Scan for the cell matching the given text and deliver its (x, y) coordinate at center. 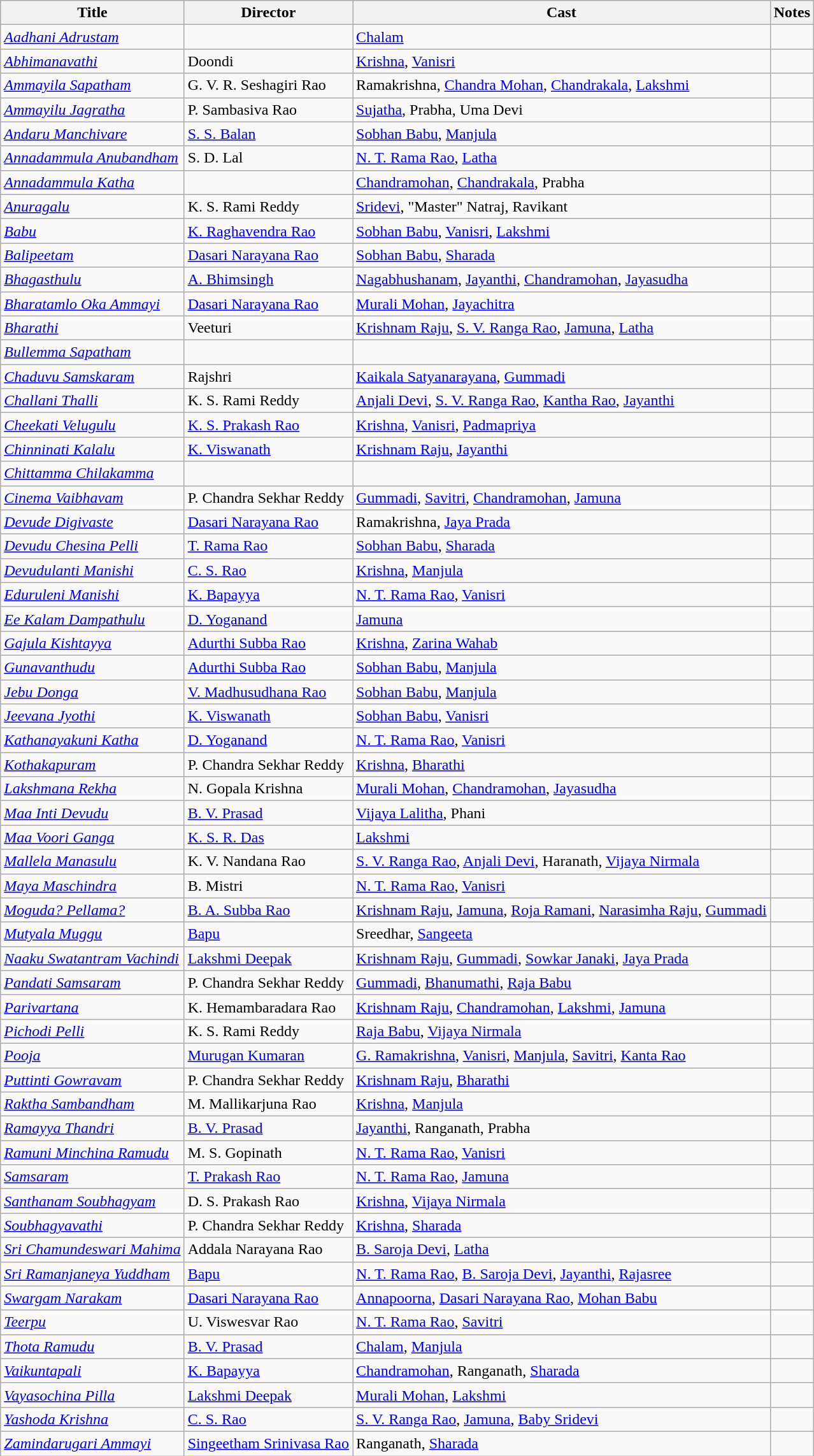
Sobhan Babu, Vanisri, Lakshmi (562, 231)
Pandati Samsaram (92, 983)
Chaduvu Samskaram (92, 377)
Krishnam Raju, S. V. Ranga Rao, Jamuna, Latha (562, 328)
Krishnam Raju, Chandramohan, Lakshmi, Jamuna (562, 1007)
N. T. Rama Rao, Jamuna (562, 1177)
S. V. Ranga Rao, Jamuna, Baby Sridevi (562, 1419)
Babu (92, 231)
Annapoorna, Dasari Narayana Rao, Mohan Babu (562, 1298)
Krishna, Vijaya Nirmala (562, 1201)
Director (268, 13)
Bharathi (92, 328)
Notes (792, 13)
G. V. R. Seshagiri Rao (268, 85)
Cast (562, 13)
Teerpu (92, 1322)
Ramuni Minchina Ramudu (92, 1153)
Ee Kalam Dampathulu (92, 619)
K. S. R. Das (268, 837)
Kaikala Satyanarayana, Gummadi (562, 377)
Balipeetam (92, 255)
Sobhan Babu, Vanisri (562, 716)
Krishnam Raju, Gummadi, Sowkar Janaki, Jaya Prada (562, 958)
Addala Narayana Rao (268, 1250)
S. V. Ranga Rao, Anjali Devi, Haranath, Vijaya Nirmala (562, 861)
Krishna, Sharada (562, 1225)
N. T. Rama Rao, B. Saroja Devi, Jayanthi, Rajasree (562, 1274)
A. Bhimsingh (268, 279)
Kathanayakuni Katha (92, 740)
Krishnam Raju, Jayanthi (562, 449)
Mutyala Muggu (92, 934)
Gajula Kishtayya (92, 643)
Pooja (92, 1055)
Devude Digivaste (92, 522)
Bhagasthulu (92, 279)
Vaikuntapali (92, 1371)
Veeturi (268, 328)
B. Saroja Devi, Latha (562, 1250)
Jebu Donga (92, 691)
Yashoda Krishna (92, 1419)
Murali Mohan, Lakshmi (562, 1395)
Thota Ramudu (92, 1346)
Bharatamlo Oka Ammayi (92, 304)
Murali Mohan, Chandramohan, Jayasudha (562, 789)
Maa Voori Ganga (92, 837)
Singeetham Srinivasa Rao (268, 1443)
Santhanam Soubhagyam (92, 1201)
S. S. Balan (268, 134)
Krishna, Vanisri (562, 61)
Naaku Swatantram Vachindi (92, 958)
Sreedhar, Sangeeta (562, 934)
Vijaya Lalitha, Phani (562, 813)
Krishna, Bharathi (562, 765)
Eduruleni Manishi (92, 595)
Bullemma Sapatham (92, 352)
Kothakapuram (92, 765)
Puttinti Gowravam (92, 1080)
Ramakrishna, Jaya Prada (562, 522)
Sri Chamundeswari Mahima (92, 1250)
Swargam Narakam (92, 1298)
Krishnam Raju, Bharathi (562, 1080)
K. Hemambaradara Rao (268, 1007)
Gummadi, Bhanumathi, Raja Babu (562, 983)
Sujatha, Prabha, Uma Devi (562, 110)
Mallela Manasulu (92, 861)
Gunavanthudu (92, 667)
Ammayilu Jagratha (92, 110)
Annadammula Anubandham (92, 158)
Soubhagyavathi (92, 1225)
Cinema Vaibhavam (92, 498)
Cheekati Velugulu (92, 425)
Aadhani Adrustam (92, 37)
K. S. Prakash Rao (268, 425)
K. V. Nandana Rao (268, 861)
Krishna, Vanisri, Padmapriya (562, 425)
Anuragalu (92, 206)
Maya Maschindra (92, 886)
B. Mistri (268, 886)
M. S. Gopinath (268, 1153)
Abhimanavathi (92, 61)
Raja Babu, Vijaya Nirmala (562, 1031)
Gummadi, Savitri, Chandramohan, Jamuna (562, 498)
Zamindarugari Ammayi (92, 1443)
Maa Inti Devudu (92, 813)
Ramayya Thandri (92, 1128)
Samsaram (92, 1177)
Pichodi Pelli (92, 1031)
Jeevana Jyothi (92, 716)
Lakshmana Rekha (92, 789)
Ranganath, Sharada (562, 1443)
Lakshmi (562, 837)
K. Raghavendra Rao (268, 231)
B. A. Subba Rao (268, 910)
Raktha Sambandham (92, 1104)
Murugan Kumaran (268, 1055)
Vayasochina Pilla (92, 1395)
Ramakrishna, Chandra Mohan, Chandrakala, Lakshmi (562, 85)
Chinninati Kalalu (92, 449)
Andaru Manchivare (92, 134)
Jayanthi, Ranganath, Prabha (562, 1128)
Krishnam Raju, Jamuna, Roja Ramani, Narasimha Raju, Gummadi (562, 910)
N. T. Rama Rao, Savitri (562, 1322)
Rajshri (268, 377)
V. Madhusudhana Rao (268, 691)
Moguda? Pellama? (92, 910)
N. Gopala Krishna (268, 789)
Chandramohan, Chandrakala, Prabha (562, 182)
Chittamma Chilakamma (92, 473)
Sridevi, "Master" Natraj, Ravikant (562, 206)
Devudulanti Manishi (92, 570)
Murali Mohan, Jayachitra (562, 304)
U. Viswesvar Rao (268, 1322)
Chalam, Manjula (562, 1346)
Sri Ramanjaneya Yuddham (92, 1274)
Devudu Chesina Pelli (92, 546)
M. Mallikarjuna Rao (268, 1104)
Jamuna (562, 619)
Krishna, Zarina Wahab (562, 643)
Ammayila Sapatham (92, 85)
P. Sambasiva Rao (268, 110)
Parivartana (92, 1007)
Chalam (562, 37)
N. T. Rama Rao, Latha (562, 158)
D. S. Prakash Rao (268, 1201)
Doondi (268, 61)
T. Prakash Rao (268, 1177)
S. D. Lal (268, 158)
Nagabhushanam, Jayanthi, Chandramohan, Jayasudha (562, 279)
Annadammula Katha (92, 182)
G. Ramakrishna, Vanisri, Manjula, Savitri, Kanta Rao (562, 1055)
Chandramohan, Ranganath, Sharada (562, 1371)
T. Rama Rao (268, 546)
Challani Thalli (92, 401)
Title (92, 13)
Anjali Devi, S. V. Ranga Rao, Kantha Rao, Jayanthi (562, 401)
